Extract the [X, Y] coordinate from the center of the cell holding the provided text.  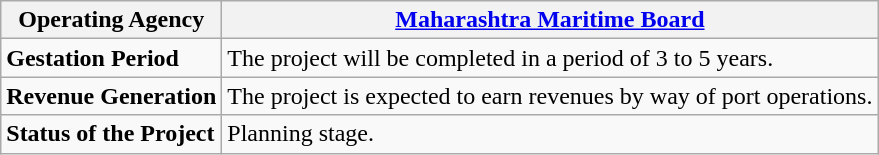
Revenue Generation [112, 96]
Maharashtra Maritime Board [550, 20]
Status of the Project [112, 134]
Gestation Period [112, 58]
Operating Agency [112, 20]
Planning stage. [550, 134]
The project will be completed in a period of 3 to 5 years. [550, 58]
The project is expected to earn revenues by way of port operations. [550, 96]
